Extract the (x, y) coordinate from the center of the cell holding the provided text.  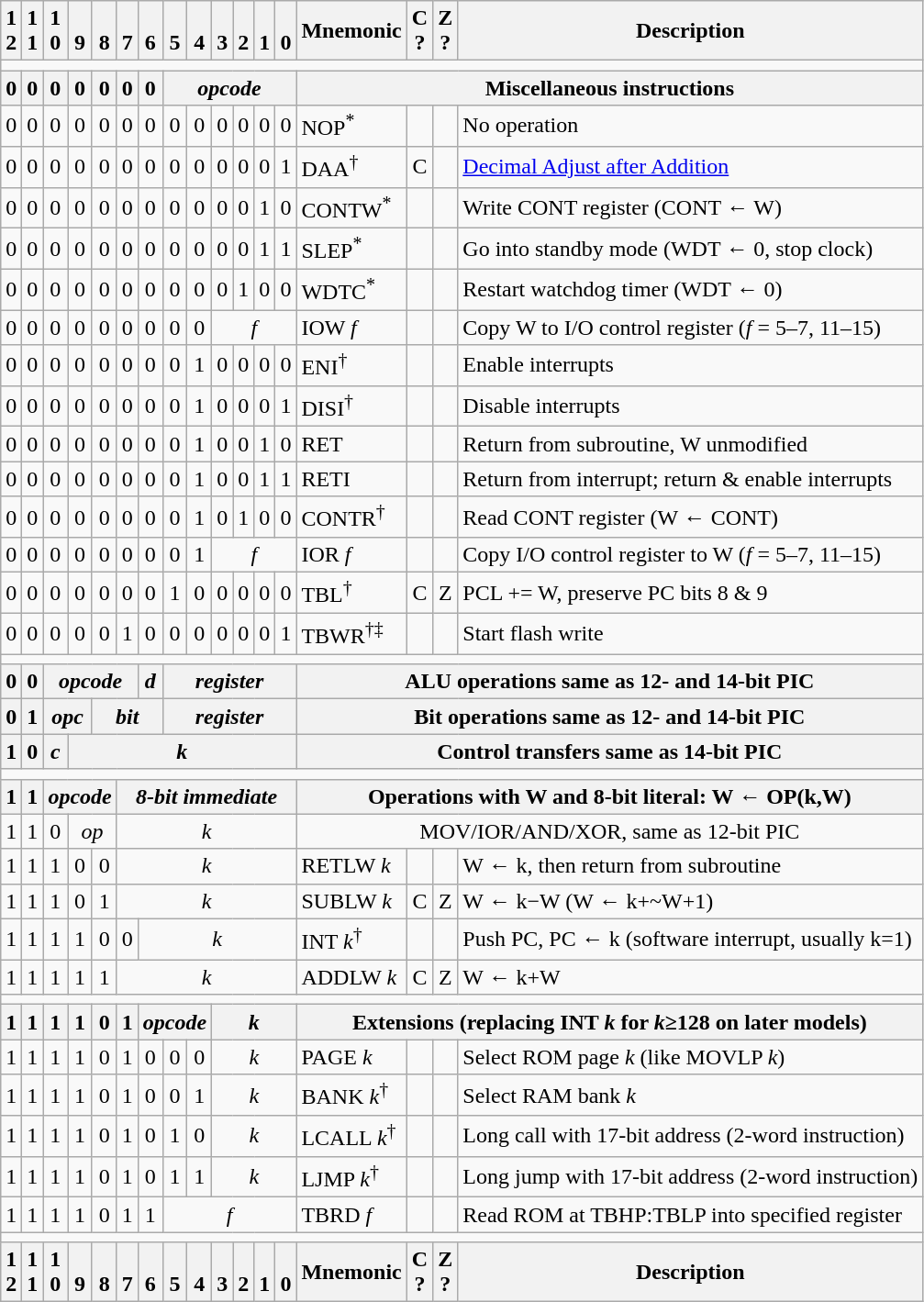
Control transfers same as 14-bit PIC (609, 751)
WDTC* (351, 290)
Push PC, PC ← k (software interrupt, usually k=1) (690, 940)
CONTW* (351, 207)
Decimal Adjust after Addition (690, 167)
Restart watchdog timer (WDT ← 0) (690, 290)
RETI (351, 479)
PCL += W, preserve PC bits 8 & 9 (690, 593)
TBRD f (351, 1215)
Select RAM bank k (690, 1096)
TBL† (351, 593)
8-bit immediate (206, 796)
DISI† (351, 406)
CONTR† (351, 517)
Long jump with 17-bit address (2-word instruction) (690, 1176)
PAGE k (351, 1057)
W ← k+W (690, 977)
NOP* (351, 127)
Copy I/O control register to W (f = 5–7, 11–15) (690, 555)
SUBLW k (351, 901)
ALU operations same as 12- and 14-bit PIC (609, 682)
d (150, 682)
Enable interrupts (690, 365)
op (93, 831)
Long call with 17-bit address (2-word instruction) (690, 1136)
LCALL k† (351, 1136)
Miscellaneous instructions (609, 88)
Write CONT register (CONT ← W) (690, 207)
Operations with W and 8-bit literal: W ← OP(k,W) (609, 796)
Return from interrupt; return & enable interrupts (690, 479)
IOR f (351, 555)
RETLW k (351, 866)
opc (68, 717)
DAA† (351, 167)
Start flash write (690, 633)
Disable interrupts (690, 406)
Read CONT register (W ← CONT) (690, 517)
Select ROM page k (like MOVLP k) (690, 1057)
bit (127, 717)
Go into standby mode (WDT ← 0, stop clock) (690, 250)
Copy W to I/O control register (f = 5–7, 11–15) (690, 328)
W ← k, then return from subroutine (690, 866)
INT k† (351, 940)
W ← k−W (W ← k+~W+1) (690, 901)
ADDLW k (351, 977)
BANK k† (351, 1096)
Bit operations same as 12- and 14-bit PIC (609, 717)
RET (351, 444)
SLEP* (351, 250)
LJMP k† (351, 1176)
Extensions (replacing INT k for k≥128 on later models) (609, 1022)
Return from subroutine, W unmodified (690, 444)
MOV/IOR/AND/XOR, same as 12-bit PIC (609, 831)
ENI† (351, 365)
No operation (690, 127)
c (55, 751)
TBWR†‡ (351, 633)
IOW f (351, 328)
Read ROM at TBHP:TBLP into specified register (690, 1215)
